From the cell containing the given text, extract its center point as [X, Y] coordinate. 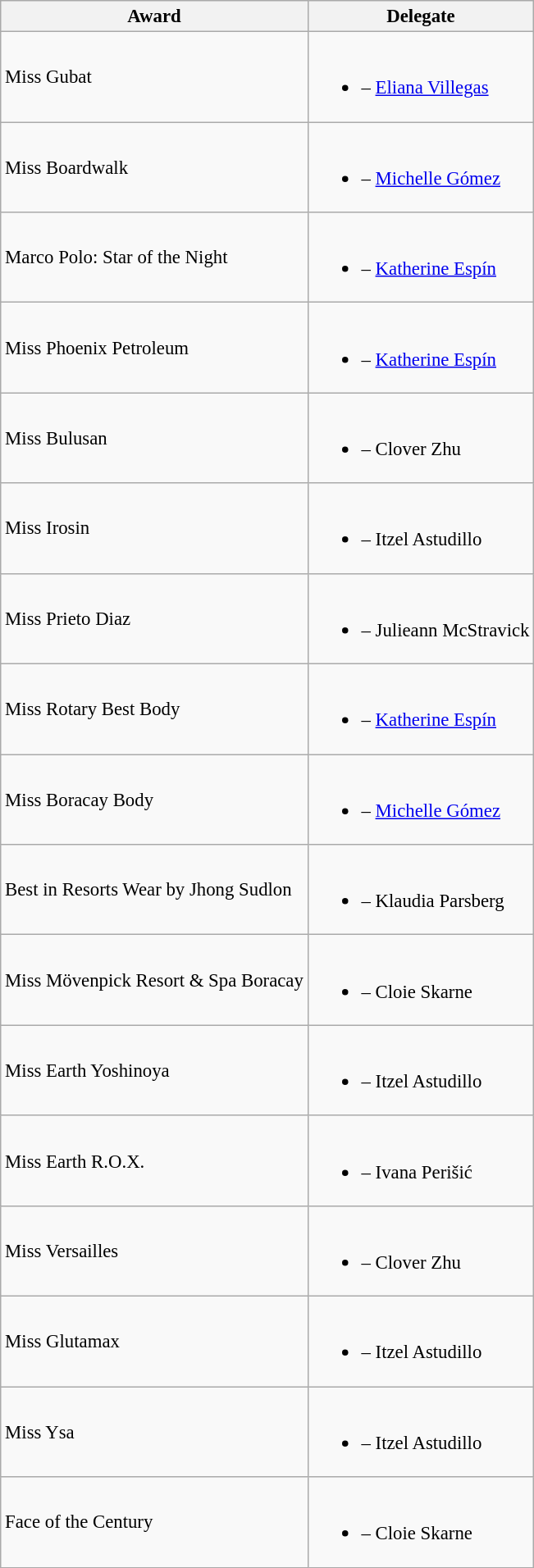
Miss Phoenix Petroleum [154, 348]
Miss Boracay Body [154, 800]
– Ivana Perišić [421, 1160]
– Eliana Villegas [421, 77]
– Julieann McStravick [421, 618]
Miss Prieto Diaz [154, 618]
Miss Bulusan [154, 438]
Face of the Century [154, 1522]
Best in Resorts Wear by Jhong Sudlon [154, 890]
Award [154, 16]
Miss Boardwalk [154, 167]
Miss Earth R.O.X. [154, 1160]
Miss Rotary Best Body [154, 709]
Miss Irosin [154, 528]
– Klaudia Parsberg [421, 890]
Miss Glutamax [154, 1342]
Delegate [421, 16]
Miss Versailles [154, 1251]
Miss Gubat [154, 77]
Miss Mövenpick Resort & Spa Boracay [154, 980]
Miss Earth Yoshinoya [154, 1070]
Miss Ysa [154, 1432]
Marco Polo: Star of the Night [154, 258]
